Extract the [x, y] coordinate from the center of the cell holding the provided text.  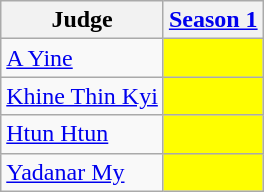
Yadanar My [82, 172]
A Yine [82, 58]
Htun Htun [82, 134]
Khine Thin Kyi [82, 96]
Judge [82, 20]
Season 1 [213, 20]
